From the cell containing the given text, extract its center point as (x, y) coordinate. 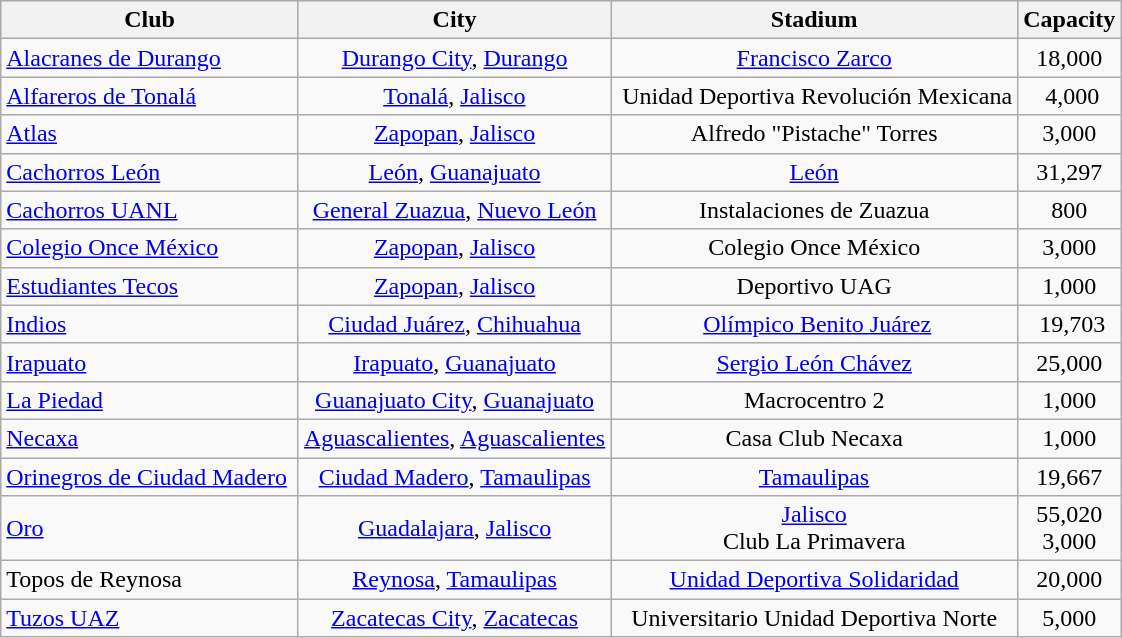
800 (1070, 210)
Zacatecas City, Zacatecas (454, 618)
Irapuato, Guanajuato (454, 362)
Reynosa, Tamaulipas (454, 580)
Deportivo UAG (814, 286)
Tonalá, Jalisco (454, 96)
General Zuazua, Nuevo León (454, 210)
19,703 (1070, 324)
31,297 (1070, 172)
Universitario Unidad Deportiva Norte (814, 618)
Estudiantes Tecos (150, 286)
Stadium (814, 20)
Indios (150, 324)
Irapuato (150, 362)
18,000 (1070, 58)
Alfareros de Tonalá (150, 96)
La Piedad (150, 400)
Topos de Reynosa (150, 580)
Tuzos UAZ (150, 618)
León, Guanajuato (454, 172)
Oro (150, 528)
Sergio León Chávez (814, 362)
Durango City, Durango (454, 58)
Atlas (150, 134)
City (454, 20)
Guanajuato City, Guanajuato (454, 400)
Ciudad Juárez, Chihuahua (454, 324)
19,667 (1070, 477)
Ciudad Madero, Tamaulipas (454, 477)
Aguascalientes, Aguascalientes (454, 438)
Necaxa (150, 438)
25,000 (1070, 362)
Instalaciones de Zuazua (814, 210)
Guadalajara, Jalisco (454, 528)
4,000 (1070, 96)
5,000 (1070, 618)
Olímpico Benito Juárez (814, 324)
Capacity (1070, 20)
Unidad Deportiva Revolución Mexicana (814, 96)
55,0203,000 (1070, 528)
León (814, 172)
Club (150, 20)
Alacranes de Durango (150, 58)
Alfredo "Pistache" Torres (814, 134)
Tamaulipas (814, 477)
20,000 (1070, 580)
Macrocentro 2 (814, 400)
Casa Club Necaxa (814, 438)
Cachorros UANL (150, 210)
Unidad Deportiva Solidaridad (814, 580)
Francisco Zarco (814, 58)
JaliscoClub La Primavera (814, 528)
Cachorros León (150, 172)
Orinegros de Ciudad Madero (150, 477)
